Determine the (X, Y) coordinate at the center of the cell enclosing the given text.  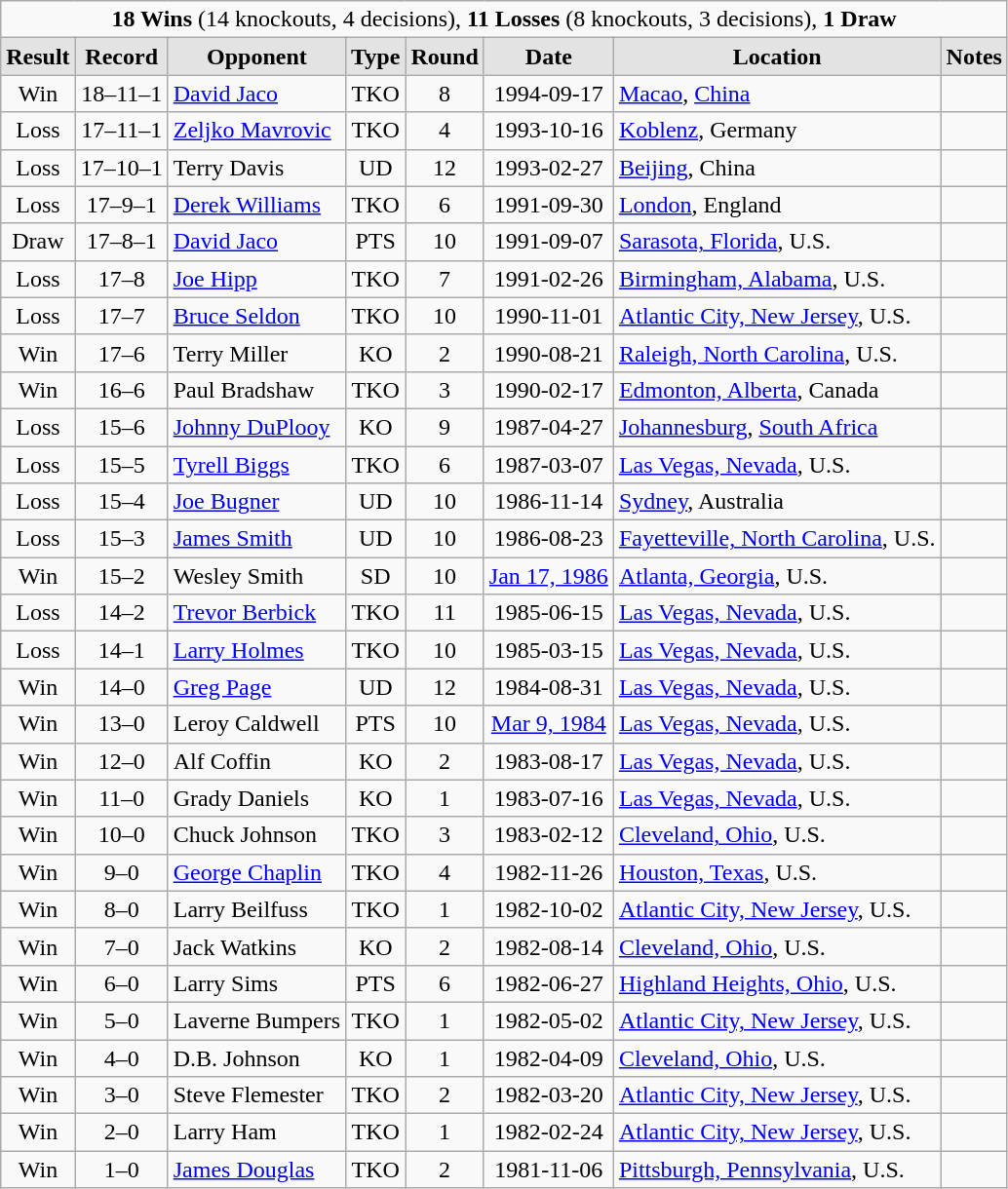
1987-03-07 (548, 465)
11 (445, 613)
Koblenz, Germany (777, 131)
Record (121, 57)
Type (376, 57)
Terry Miller (256, 353)
Joe Bugner (256, 502)
Birmingham, Alabama, U.S. (777, 279)
15–3 (121, 539)
7–0 (121, 946)
5–0 (121, 1020)
15–6 (121, 427)
1991-09-30 (548, 205)
Result (38, 57)
17–6 (121, 353)
Sydney, Australia (777, 502)
Johnny DuPlooy (256, 427)
1986-11-14 (548, 502)
17–11–1 (121, 131)
1990-02-17 (548, 390)
Derek Williams (256, 205)
14–1 (121, 650)
8–0 (121, 909)
Beijing, China (777, 168)
15–2 (121, 576)
4–0 (121, 1057)
1993-10-16 (548, 131)
Alf Coffin (256, 761)
1993-02-27 (548, 168)
9 (445, 427)
11–0 (121, 798)
Atlanta, Georgia, U.S. (777, 576)
Jan 17, 1986 (548, 576)
1982-05-02 (548, 1020)
Greg Page (256, 687)
Raleigh, North Carolina, U.S. (777, 353)
1990-11-01 (548, 316)
1991-09-07 (548, 242)
17–10–1 (121, 168)
10–0 (121, 835)
1982-08-14 (548, 946)
George Chaplin (256, 872)
1982-03-20 (548, 1095)
15–4 (121, 502)
Wesley Smith (256, 576)
Round (445, 57)
1983-07-16 (548, 798)
18–11–1 (121, 94)
17–7 (121, 316)
Laverne Bumpers (256, 1020)
12–0 (121, 761)
3–0 (121, 1095)
1984-08-31 (548, 687)
1982-11-26 (548, 872)
14–0 (121, 687)
7 (445, 279)
Edmonton, Alberta, Canada (777, 390)
Larry Sims (256, 983)
1985-06-15 (548, 613)
2–0 (121, 1132)
16–6 (121, 390)
Sarasota, Florida, U.S. (777, 242)
James Douglas (256, 1170)
Leroy Caldwell (256, 724)
Larry Holmes (256, 650)
1986-08-23 (548, 539)
1991-02-26 (548, 279)
13–0 (121, 724)
Joe Hipp (256, 279)
Tyrell Biggs (256, 465)
1987-04-27 (548, 427)
James Smith (256, 539)
1982-06-27 (548, 983)
15–5 (121, 465)
Mar 9, 1984 (548, 724)
17–8–1 (121, 242)
9–0 (121, 872)
London, England (777, 205)
6–0 (121, 983)
1981-11-06 (548, 1170)
Trevor Berbick (256, 613)
Houston, Texas, U.S. (777, 872)
17–9–1 (121, 205)
Steve Flemester (256, 1095)
14–2 (121, 613)
Larry Beilfuss (256, 909)
1982-02-24 (548, 1132)
Fayetteville, North Carolina, U.S. (777, 539)
1983-08-17 (548, 761)
1–0 (121, 1170)
Chuck Johnson (256, 835)
Grady Daniels (256, 798)
Macao, China (777, 94)
SD (376, 576)
17–8 (121, 279)
Larry Ham (256, 1132)
Terry Davis (256, 168)
Jack Watkins (256, 946)
Highland Heights, Ohio, U.S. (777, 983)
1994-09-17 (548, 94)
Draw (38, 242)
Opponent (256, 57)
Location (777, 57)
1990-08-21 (548, 353)
Pittsburgh, Pennsylvania, U.S. (777, 1170)
1982-04-09 (548, 1057)
8 (445, 94)
D.B. Johnson (256, 1057)
Paul Bradshaw (256, 390)
Johannesburg, South Africa (777, 427)
1983-02-12 (548, 835)
18 Wins (14 knockouts, 4 decisions), 11 Losses (8 knockouts, 3 decisions), 1 Draw (505, 19)
Notes (974, 57)
Zeljko Mavrovic (256, 131)
1985-03-15 (548, 650)
1982-10-02 (548, 909)
Date (548, 57)
Bruce Seldon (256, 316)
